Locate the cell with the specified text and output its (x, y) center coordinate. 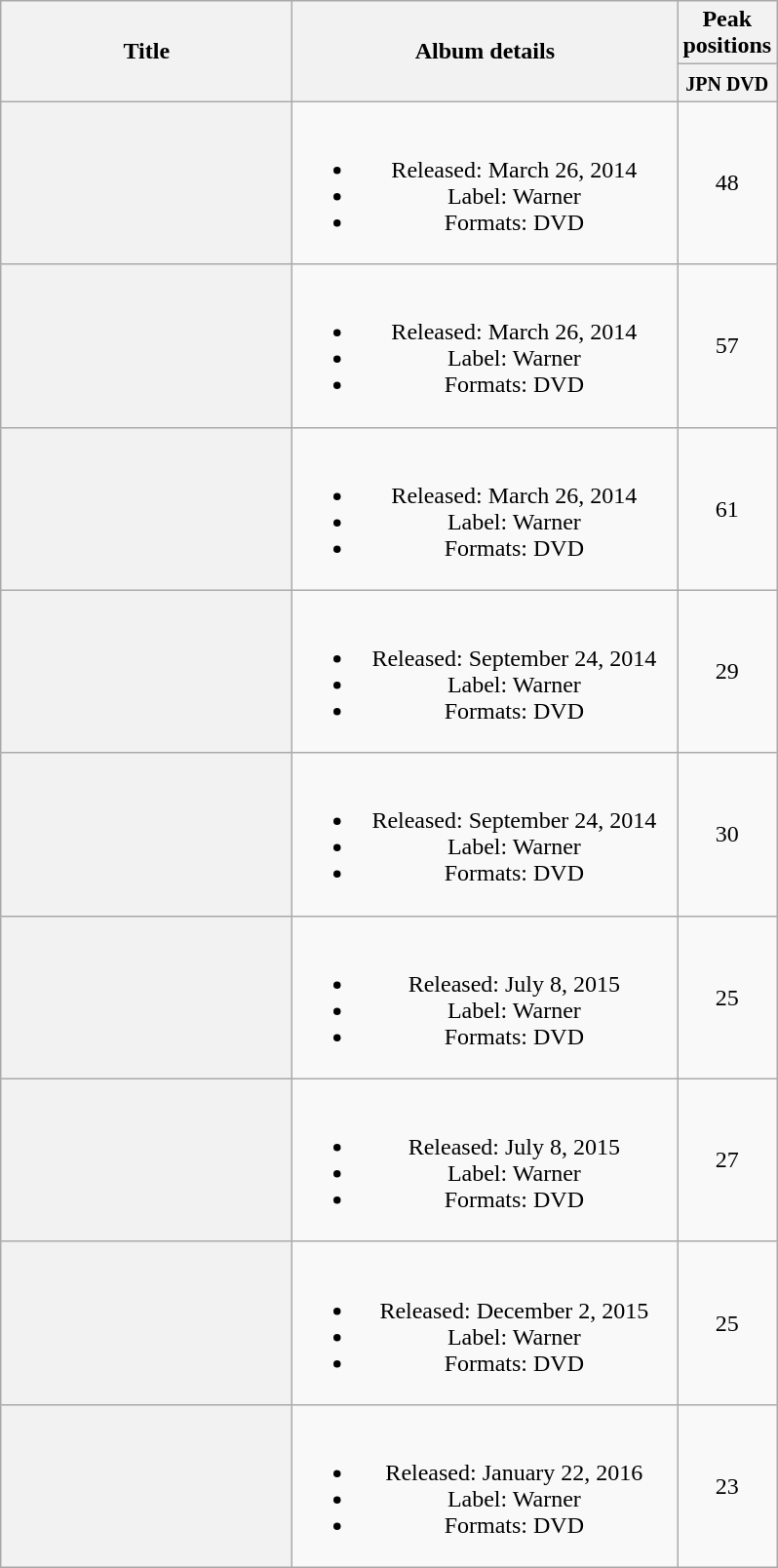
JPN DVD (727, 83)
Peak positions (727, 33)
23 (727, 1486)
30 (727, 835)
27 (727, 1160)
48 (727, 183)
61 (727, 509)
Album details (486, 51)
Released: December 2, 2015Label: WarnerFormats: DVD (486, 1322)
57 (727, 345)
29 (727, 671)
Title (146, 51)
Released: January 22, 2016Label: WarnerFormats: DVD (486, 1486)
